Scan for the cell matching the given text and deliver its [X, Y] coordinate at center. 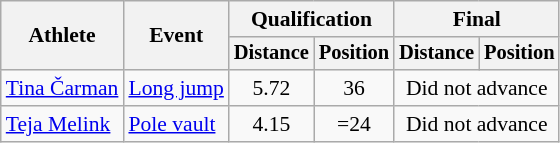
Event [176, 36]
4.15 [272, 124]
Long jump [176, 88]
Tina Čarman [62, 88]
Teja Melink [62, 124]
36 [354, 88]
5.72 [272, 88]
Pole vault [176, 124]
=24 [354, 124]
Final [476, 19]
Qualification [312, 19]
Athlete [62, 36]
